For the text-containing cell, return its midpoint in [X, Y] coordinate format. 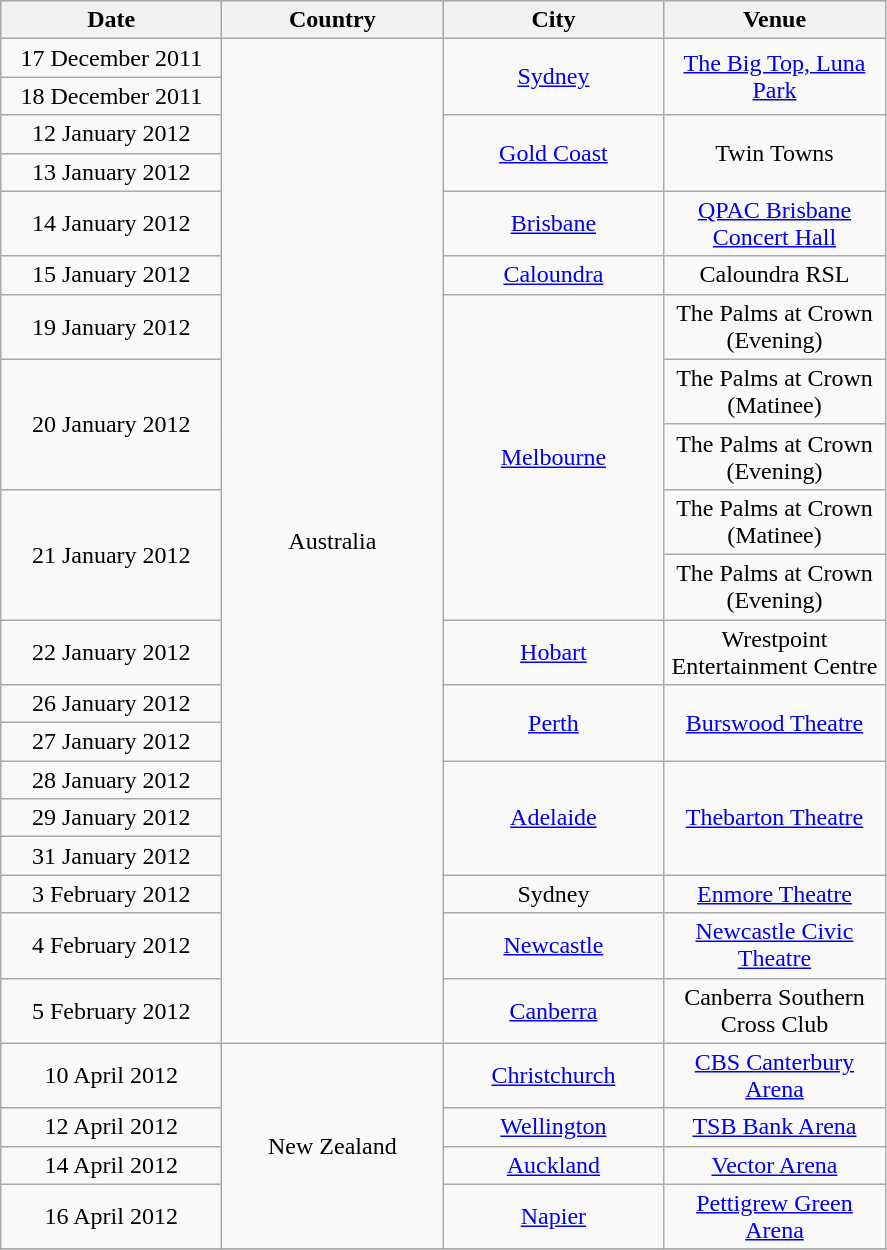
26 January 2012 [112, 704]
City [554, 20]
4 February 2012 [112, 946]
Christchurch [554, 1076]
Newcastle Civic Theatre [774, 946]
Gold Coast [554, 153]
Caloundra RSL [774, 275]
CBS Canterbury Arena [774, 1076]
Twin Towns [774, 153]
Pettigrew Green Arena [774, 1216]
TSB Bank Arena [774, 1127]
Caloundra [554, 275]
Wrestpoint Entertainment Centre [774, 652]
5 February 2012 [112, 1010]
22 January 2012 [112, 652]
Hobart [554, 652]
10 April 2012 [112, 1076]
Vector Arena [774, 1165]
Auckland [554, 1165]
31 January 2012 [112, 856]
27 January 2012 [112, 742]
Country [332, 20]
20 January 2012 [112, 424]
18 December 2011 [112, 96]
Adelaide [554, 818]
Melbourne [554, 456]
12 April 2012 [112, 1127]
Canberra [554, 1010]
14 April 2012 [112, 1165]
15 January 2012 [112, 275]
Wellington [554, 1127]
Thebarton Theatre [774, 818]
The Big Top, Luna Park [774, 77]
Perth [554, 723]
28 January 2012 [112, 780]
New Zealand [332, 1146]
Burswood Theatre [774, 723]
Venue [774, 20]
17 December 2011 [112, 58]
Brisbane [554, 224]
Australia [332, 541]
29 January 2012 [112, 818]
16 April 2012 [112, 1216]
13 January 2012 [112, 172]
Newcastle [554, 946]
Enmore Theatre [774, 894]
Date [112, 20]
19 January 2012 [112, 326]
QPAC Brisbane Concert Hall [774, 224]
Napier [554, 1216]
12 January 2012 [112, 134]
Canberra Southern Cross Club [774, 1010]
14 January 2012 [112, 224]
21 January 2012 [112, 554]
3 February 2012 [112, 894]
